For the text-containing cell, return its midpoint in [X, Y] coordinate format. 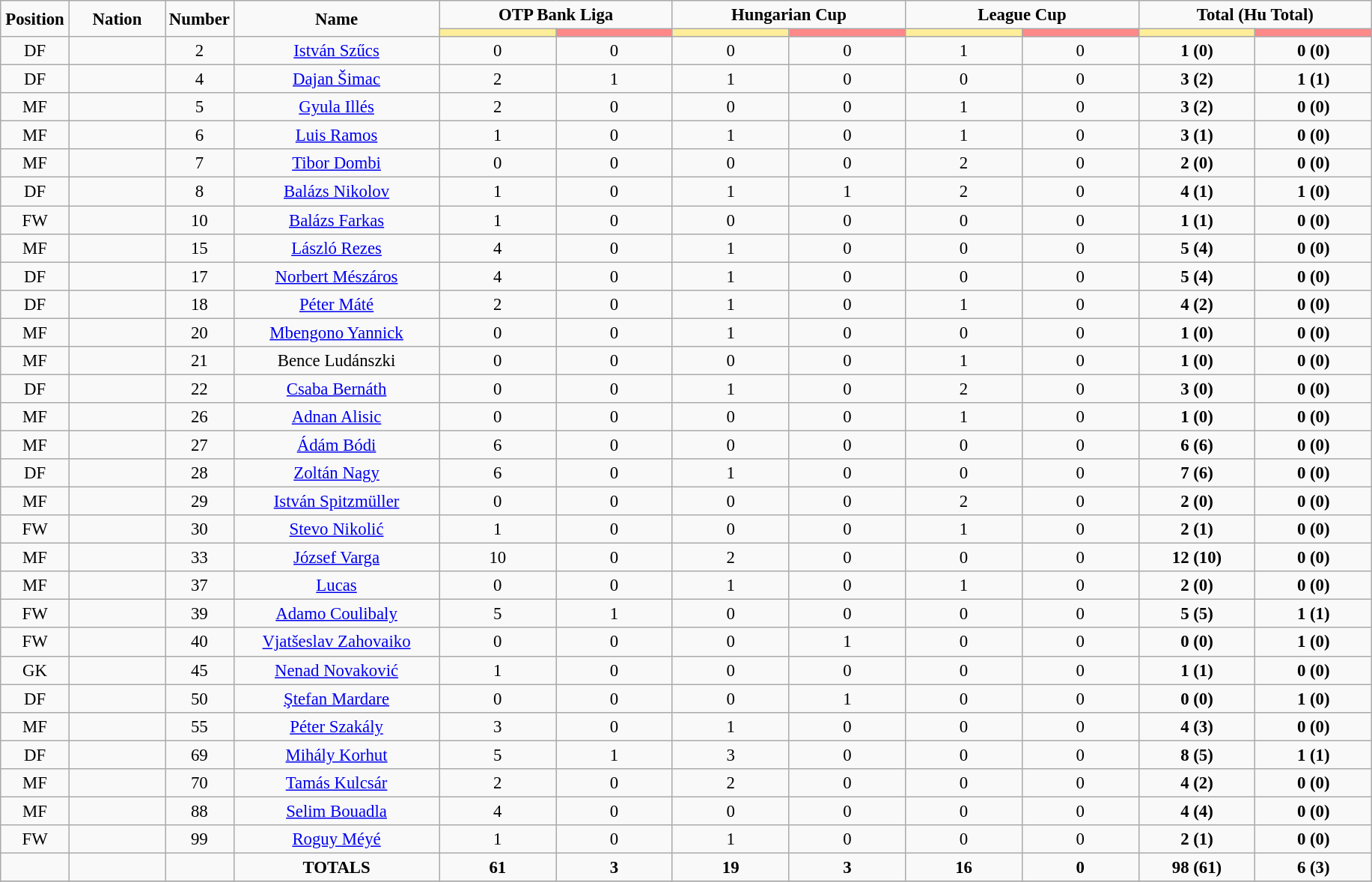
Total (Hu Total) [1255, 15]
50 [200, 699]
30 [200, 529]
3 (1) [1197, 136]
Balázs Farkas [337, 220]
Vjatšeslav Zahovaiko [337, 642]
26 [200, 417]
Tibor Dombi [337, 164]
Selim Bouadla [337, 811]
Mbengono Yannick [337, 332]
16 [964, 867]
GK [35, 670]
Adnan Alisic [337, 417]
Number [200, 19]
15 [200, 248]
István Szűcs [337, 51]
39 [200, 614]
3 (0) [1197, 389]
40 [200, 642]
45 [200, 670]
8 (5) [1197, 755]
37 [200, 586]
6 (6) [1197, 445]
29 [200, 502]
League Cup [1022, 15]
20 [200, 332]
4 (3) [1197, 726]
Tamás Kulcsár [337, 783]
Luis Ramos [337, 136]
55 [200, 726]
Balázs Nikolov [337, 192]
19 [731, 867]
Csaba Bernáth [337, 389]
27 [200, 445]
Roguy Méyé [337, 839]
Péter Szakály [337, 726]
Position [35, 19]
Nenad Novaković [337, 670]
OTP Bank Liga [555, 15]
22 [200, 389]
4 (4) [1197, 811]
28 [200, 473]
Gyula Illés [337, 107]
Hungarian Cup [789, 15]
33 [200, 558]
4 (1) [1197, 192]
Zoltán Nagy [337, 473]
21 [200, 361]
Nation [117, 19]
Stevo Nikolić [337, 529]
8 [200, 192]
Name [337, 19]
Ştefan Mardare [337, 699]
5 (5) [1197, 614]
Bence Ludánszki [337, 361]
József Varga [337, 558]
69 [200, 755]
László Rezes [337, 248]
99 [200, 839]
Norbert Mészáros [337, 276]
12 (10) [1197, 558]
70 [200, 783]
7 [200, 164]
61 [498, 867]
Dajan Šimac [337, 79]
88 [200, 811]
Ádám Bódi [337, 445]
Lucas [337, 586]
TOTALS [337, 867]
Mihály Korhut [337, 755]
18 [200, 304]
98 (61) [1197, 867]
7 (6) [1197, 473]
István Spitzmüller [337, 502]
Adamo Coulibaly [337, 614]
17 [200, 276]
6 (3) [1314, 867]
Péter Máté [337, 304]
